Search for the cell housing the specified text and yield its (x, y) center coordinate. 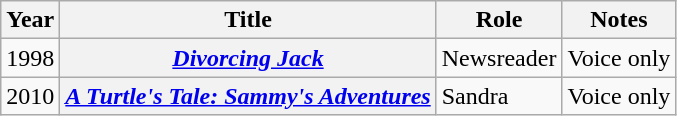
A Turtle's Tale: Sammy's Adventures (248, 96)
2010 (30, 96)
Divorcing Jack (248, 58)
Title (248, 20)
1998 (30, 58)
Sandra (499, 96)
Notes (619, 20)
Newsreader (499, 58)
Year (30, 20)
Role (499, 20)
